Return the [x, y] coordinate for the center point of the cell that contains the specified text.  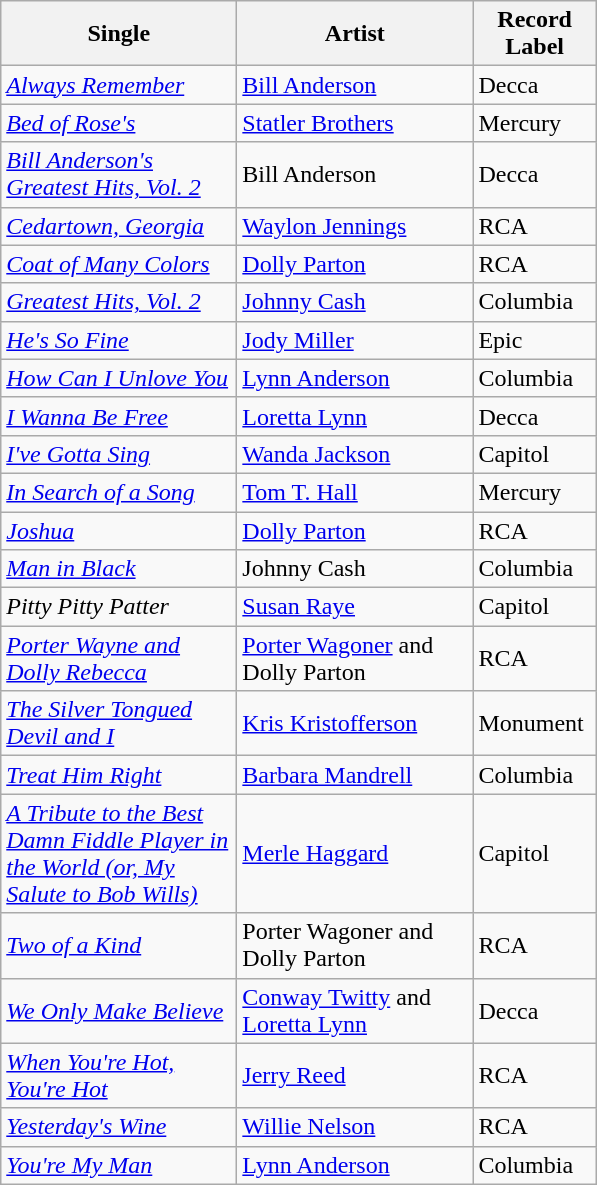
Artist [355, 34]
In Search of a Song [119, 492]
Kris Kristofferson [355, 724]
Loretta Lynn [355, 416]
Cedartown, Georgia [119, 226]
Two of a Kind [119, 946]
Willie Nelson [355, 1127]
Bill Anderson's Greatest Hits, Vol. 2 [119, 174]
Porter Wayne and Dolly Rebecca [119, 658]
I've Gotta Sing [119, 454]
Man in Black [119, 569]
Yesterday's Wine [119, 1127]
Greatest Hits, Vol. 2 [119, 302]
Record Label [535, 34]
Always Remember [119, 85]
Monument [535, 724]
Merle Haggard [355, 854]
He's So Fine [119, 340]
Bed of Rose's [119, 123]
Susan Raye [355, 607]
Joshua [119, 531]
Barbara Mandrell [355, 775]
Treat Him Right [119, 775]
When You're Hot, You're Hot [119, 1076]
Statler Brothers [355, 123]
Jody Miller [355, 340]
Epic [535, 340]
Waylon Jennings [355, 226]
We Only Make Believe [119, 1010]
I Wanna Be Free [119, 416]
Tom T. Hall [355, 492]
You're My Man [119, 1165]
Wanda Jackson [355, 454]
Single [119, 34]
A Tribute to the Best Damn Fiddle Player in the World (or, My Salute to Bob Wills) [119, 854]
How Can I Unlove You [119, 378]
Coat of Many Colors [119, 264]
Jerry Reed [355, 1076]
The Silver Tongued Devil and I [119, 724]
Pitty Pitty Patter [119, 607]
Conway Twitty and Loretta Lynn [355, 1010]
